Provide the [x, y] coordinate of the cell's center where the given text is located.  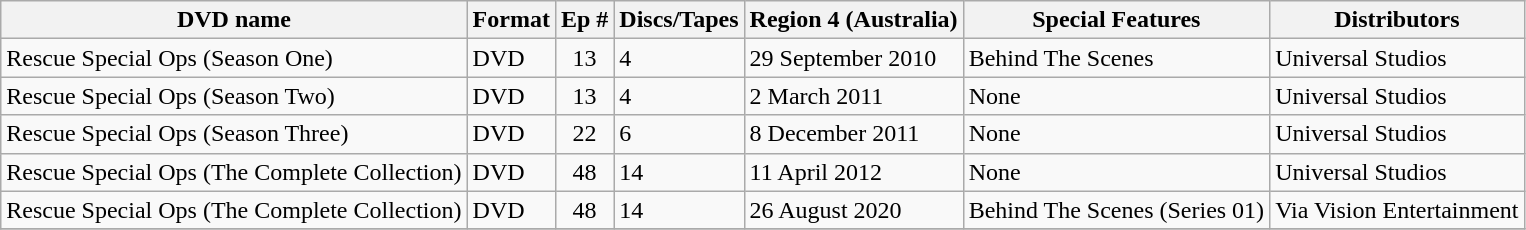
Ep # [584, 20]
Distributors [1397, 20]
Format [511, 20]
6 [679, 134]
8 December 2011 [854, 134]
11 April 2012 [854, 172]
Rescue Special Ops (Season Three) [234, 134]
29 September 2010 [854, 58]
Rescue Special Ops (Season Two) [234, 96]
DVD name [234, 20]
Special Features [1116, 20]
Via Vision Entertainment [1397, 210]
Region 4 (Australia) [854, 20]
26 August 2020 [854, 210]
Behind The Scenes (Series 01) [1116, 210]
2 March 2011 [854, 96]
Behind The Scenes [1116, 58]
22 [584, 134]
Rescue Special Ops (Season One) [234, 58]
Discs/Tapes [679, 20]
